For the text-containing cell, return its midpoint in (x, y) coordinate format. 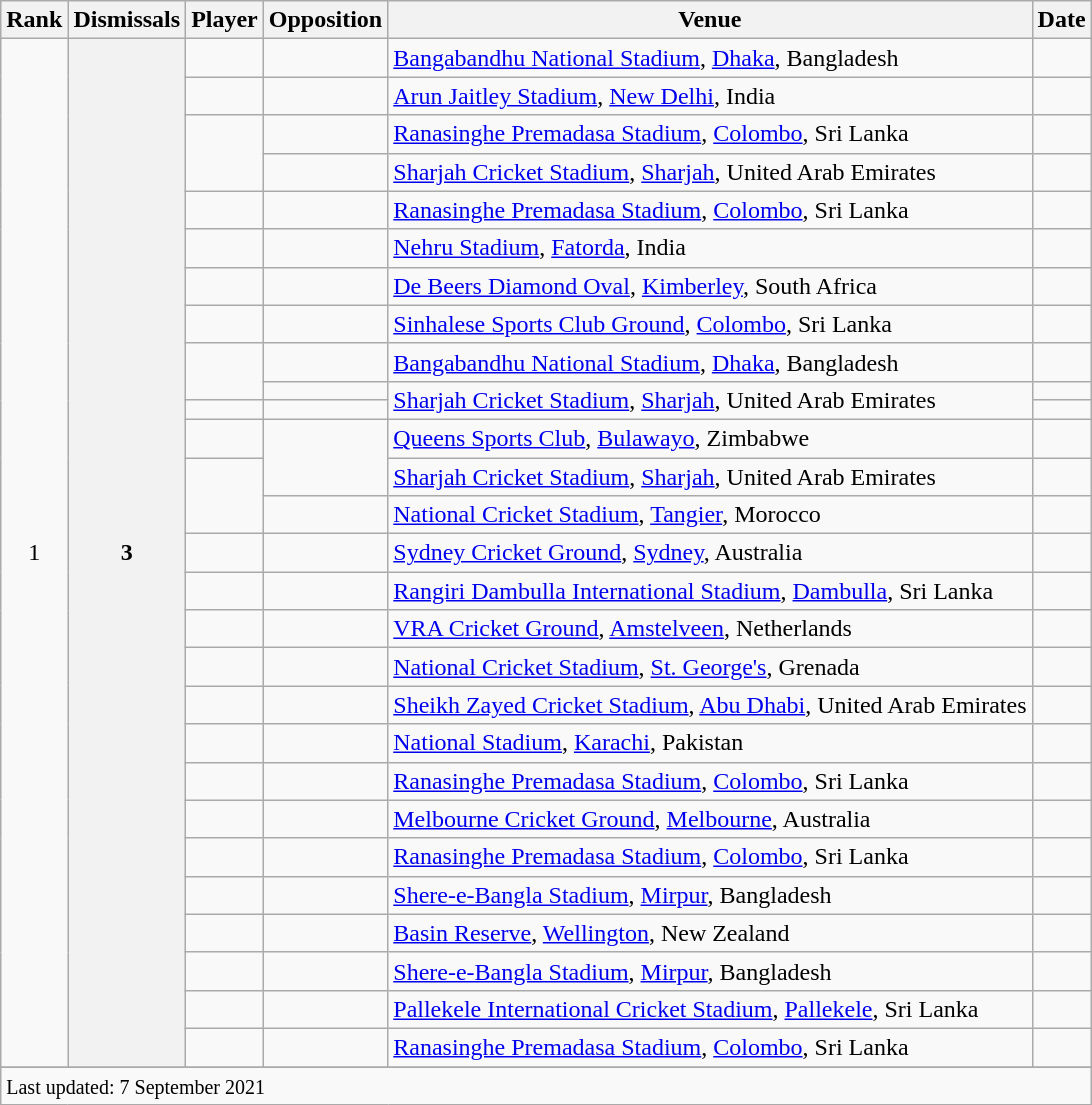
Sheikh Zayed Cricket Stadium, Abu Dhabi, United Arab Emirates (710, 705)
Rangiri Dambulla International Stadium, Dambulla, Sri Lanka (710, 591)
Date (1062, 20)
National Stadium, Karachi, Pakistan (710, 743)
Rank (34, 20)
VRA Cricket Ground, Amstelveen, Netherlands (710, 629)
Nehru Stadium, Fatorda, India (710, 248)
National Cricket Stadium, St. George's, Grenada (710, 667)
Player (225, 20)
Sydney Cricket Ground, Sydney, Australia (710, 553)
Last updated: 7 September 2021 (546, 1085)
Opposition (325, 20)
1 (34, 553)
Venue (710, 20)
Arun Jaitley Stadium, New Delhi, India (710, 96)
Queens Sports Club, Bulawayo, Zimbabwe (710, 438)
National Cricket Stadium, Tangier, Morocco (710, 515)
Melbourne Cricket Ground, Melbourne, Australia (710, 819)
Dismissals (127, 20)
3 (127, 553)
Basin Reserve, Wellington, New Zealand (710, 933)
Pallekele International Cricket Stadium, Pallekele, Sri Lanka (710, 1009)
De Beers Diamond Oval, Kimberley, South Africa (710, 286)
Sinhalese Sports Club Ground, Colombo, Sri Lanka (710, 324)
